Search for the cell housing the specified text and yield its (x, y) center coordinate. 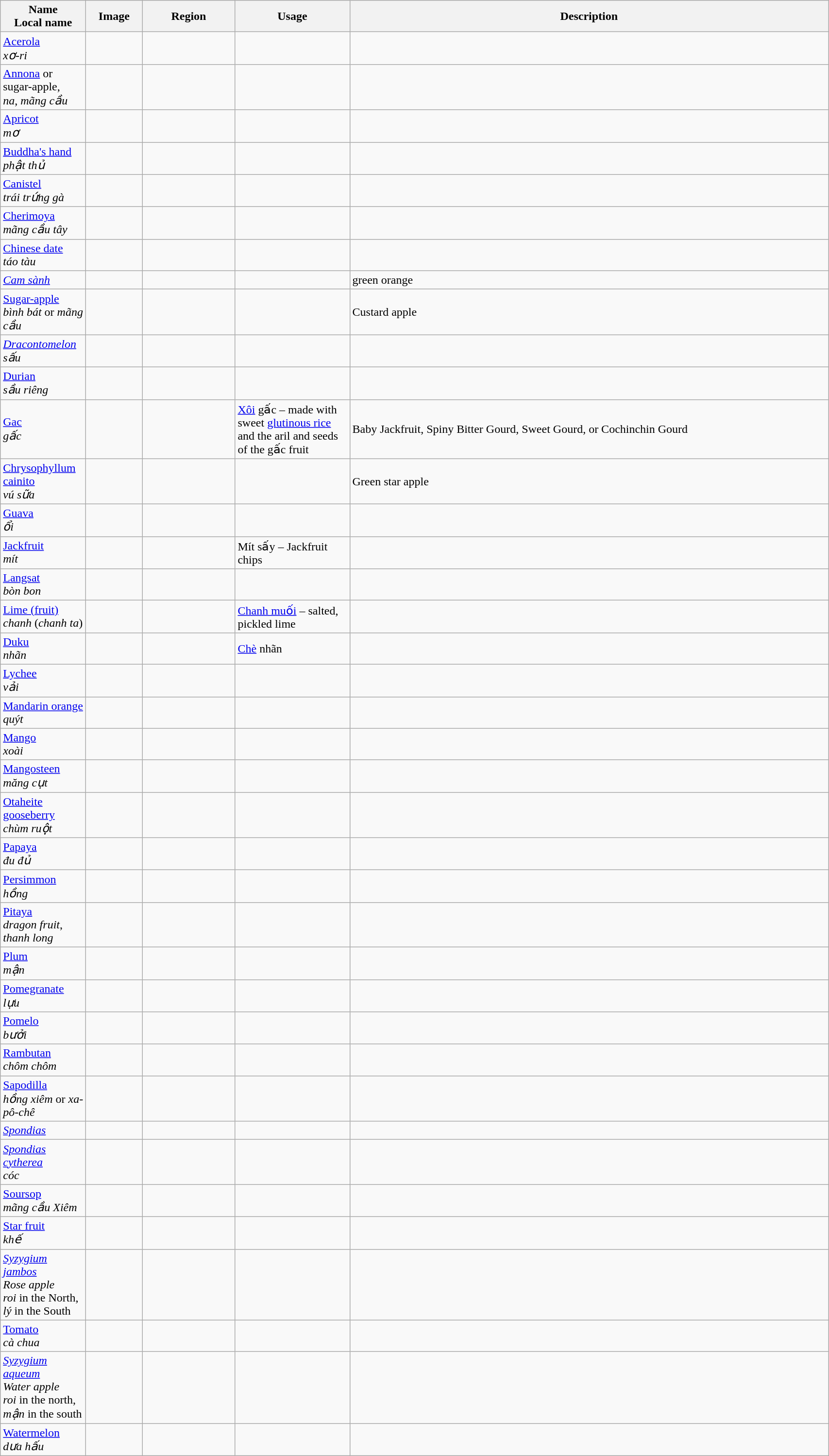
Lime (fruit)chanh (chanh ta) (43, 617)
Sugar-applebình bát or mãng cầu (43, 312)
Papayađu đủ (43, 854)
Gacgấc (43, 429)
Watermelondưa hấu (43, 1440)
Jackfruitmít (43, 553)
NameLocal name (43, 17)
Baby Jackfruit, Spiny Bitter Gourd, Sweet Gourd, or Cochinchin Gourd (589, 429)
Mandarin orangequýt (43, 712)
Mangoxoài (43, 744)
Duriansầu riêng (43, 383)
Sapodillahồng xiêm or xa-pô-chê (43, 1098)
Tomatocà chua (43, 1336)
Star fruitkhế (43, 1233)
Pitayadragon fruit, thanh long (43, 925)
Dracontomelonsấu (43, 351)
Guavaổi (43, 521)
Chrysophyllum cainitovú sữa (43, 481)
Chinese datetáo tàu (43, 255)
green orange (589, 280)
Langsatbòn bon (43, 585)
Persimmonhồng (43, 886)
Otaheite gooseberrychùm ruột (43, 815)
Lycheevải (43, 680)
Description (589, 17)
Syzygium jambosRose appleroi in the North, lý in the South (43, 1285)
Region (188, 17)
Annona or sugar-apple,na, mãng cầu (43, 87)
Image (114, 17)
Spondias (43, 1131)
Chè nhãn (292, 648)
Syzygium aqueumWater appleroi in the north, mận in the south (43, 1387)
Pomegranatelựu (43, 996)
Cam sành (43, 280)
Rambutanchôm chôm (43, 1060)
Spondias cythereacóc (43, 1162)
Buddha's handphật thủ (43, 158)
Usage (292, 17)
Apricotmơ (43, 126)
Mít sấy – Jackfruit chips (292, 553)
Xôi gấc – made with sweet glutinous rice and the aril and seeds of the gấc fruit (292, 429)
Soursopmãng cầu Xiêm (43, 1201)
Dukunhãn (43, 648)
Canisteltrái trứng gà (43, 190)
Mangosteenmăng cụt (43, 776)
Chanh muối – salted, pickled lime (292, 617)
Cherimoyamãng cầu tây (43, 223)
Plummận (43, 963)
Pomelobưởi (43, 1028)
Custard apple (589, 312)
Green star apple (589, 481)
Acerolaxơ-ri (43, 49)
